Identify which cell holds the provided text, then report its (X, Y) central coordinate. 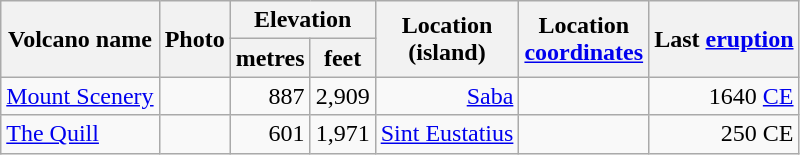
250 CE (724, 134)
Volcano name (80, 39)
887 (270, 96)
1,971 (342, 134)
1640 CE (724, 96)
Last eruption (724, 39)
Mount Scenery (80, 96)
Saba (447, 96)
The Quill (80, 134)
Location(island) (447, 39)
601 (270, 134)
metres (270, 58)
Elevation (302, 20)
feet (342, 58)
2,909 (342, 96)
Sint Eustatius (447, 134)
Locationcoordinates (584, 39)
Photo (194, 39)
